Scan for the cell matching the given text and deliver its [X, Y] coordinate at center. 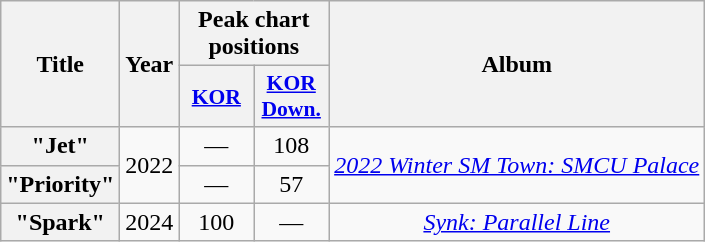
"Spark" [60, 222]
Synk: Parallel Line [517, 222]
"Priority" [60, 184]
57 [292, 184]
2024 [150, 222]
108 [292, 146]
100 [216, 222]
Peak chart positions [254, 34]
Album [517, 64]
KOR [216, 96]
Year [150, 64]
2022 [150, 165]
"Jet" [60, 146]
Title [60, 64]
KORDown. [292, 96]
2022 Winter SM Town: SMCU Palace [517, 165]
